Provide the [X, Y] coordinate of the cell's center where the given text is located.  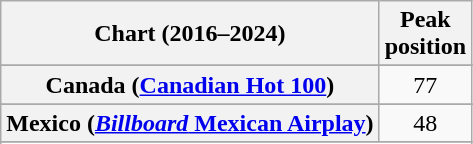
48 [425, 123]
Chart (2016–2024) [190, 34]
Peakposition [425, 34]
Canada (Canadian Hot 100) [190, 85]
77 [425, 85]
Mexico (Billboard Mexican Airplay) [190, 123]
